Pinpoint the cell where the given text exists, returning its (X, Y) midpoint coordinate. 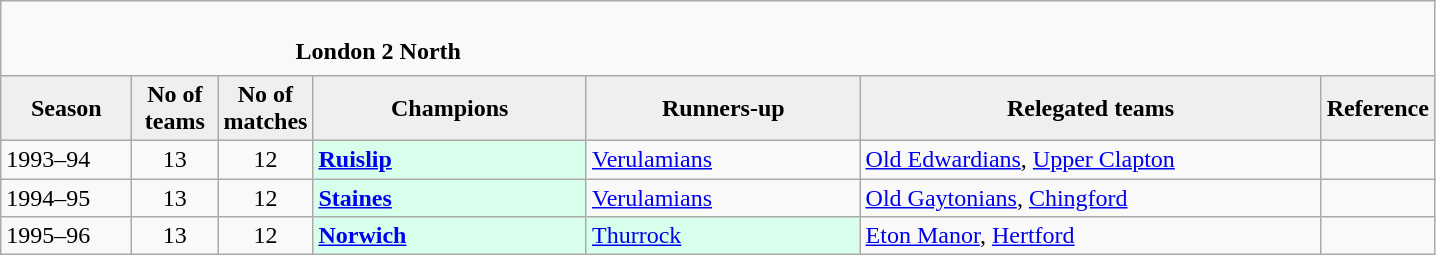
Relegated teams (1090, 108)
No of matches (266, 108)
1993–94 (66, 159)
Old Gaytonians, Chingford (1090, 197)
1994–95 (66, 197)
Ruislip (450, 159)
Reference (1378, 108)
No of teams (175, 108)
Runners-up (723, 108)
Champions (450, 108)
Season (66, 108)
Staines (450, 197)
Norwich (450, 236)
Thurrock (723, 236)
Eton Manor, Hertford (1090, 236)
1995–96 (66, 236)
Old Edwardians, Upper Clapton (1090, 159)
